Determine the (X, Y) coordinate at the center of the cell enclosing the given text.  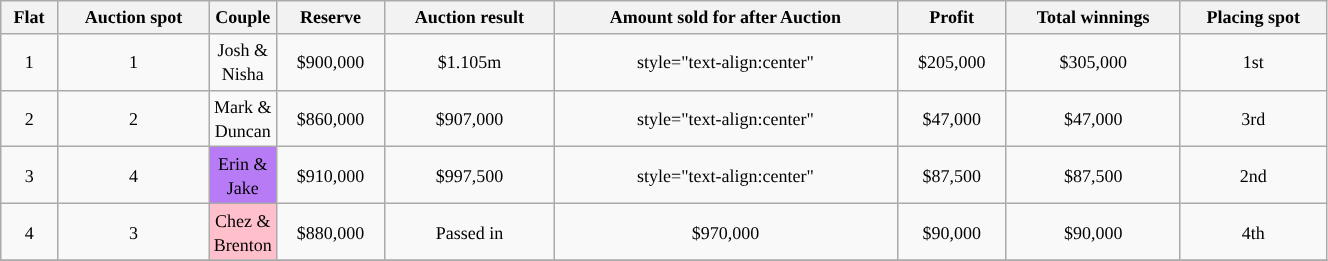
$205,000 (952, 62)
$880,000 (330, 232)
Flat (30, 18)
Josh & Nisha (242, 62)
2nd (1253, 176)
Auction result (470, 18)
Profit (952, 18)
Couple (242, 18)
Erin & Jake (242, 176)
$997,500 (470, 176)
$305,000 (1093, 62)
3rd (1253, 118)
1st (1253, 62)
Reserve (330, 18)
$1.105m (470, 62)
$900,000 (330, 62)
Auction spot (134, 18)
Placing spot (1253, 18)
$910,000 (330, 176)
$860,000 (330, 118)
Total winnings (1093, 18)
Mark & Duncan (242, 118)
Passed in (470, 232)
$970,000 (726, 232)
$907,000 (470, 118)
Chez & Brenton (242, 232)
4th (1253, 232)
Amount sold for after Auction (726, 18)
